Capture the cell that displays the provided text and extract its (X, Y) central coordinate. 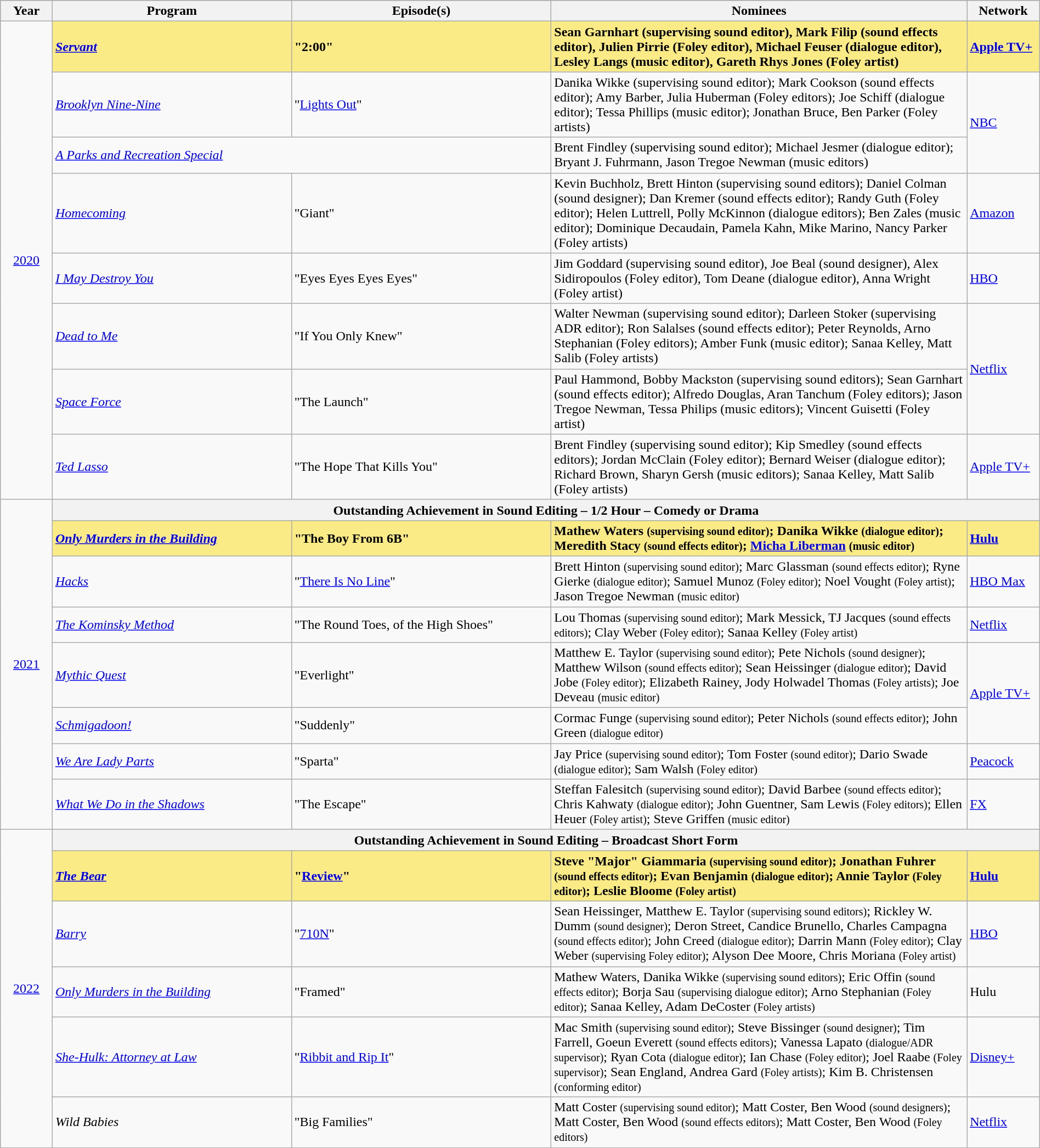
Episode(s) (421, 11)
Brent Findley (supervising sound editor); Michael Jesmer (dialogue editor); Bryant J. Fuhrmann, Jason Tregoe Newman (music editors) (759, 155)
"Giant" (421, 213)
"The Round Toes, of the High Shoes" (421, 624)
"Suddenly" (421, 725)
"There Is No Line" (421, 581)
HBO Max (1004, 581)
Hacks (172, 581)
Amazon (1004, 213)
Ted Lasso (172, 466)
Disney+ (1004, 1057)
Barry (172, 934)
"The Escape" (421, 804)
We Are Lady Parts (172, 762)
Brooklyn Nine-Nine (172, 104)
Servant (172, 47)
"If You Only Knew" (421, 336)
Year (26, 11)
Network (1004, 11)
Schmigadoon! (172, 725)
Wild Babies (172, 1122)
"Big Families" (421, 1122)
"Lights Out" (421, 104)
"Sparta" (421, 762)
Outstanding Achievement in Sound Editing – Broadcast Short Form (546, 840)
Nominees (759, 11)
2020 (26, 261)
Mythic Quest (172, 675)
Cormac Funge (supervising sound editor); Peter Nichols (sound effects editor); John Green (dialogue editor) (759, 725)
What We Do in the Shadows (172, 804)
Space Force (172, 402)
"Eyes Eyes Eyes Eyes" (421, 278)
Dead to Me (172, 336)
Homecoming (172, 213)
Outstanding Achievement in Sound Editing – 1/2 Hour – Comedy or Drama (546, 510)
A Parks and Recreation Special (302, 155)
"The Boy From 6B" (421, 538)
Program (172, 11)
Jay Price (supervising sound editor); Tom Foster (sound editor); Dario Swade (dialogue editor); Sam Walsh (Foley editor) (759, 762)
2021 (26, 665)
The Bear (172, 876)
"Framed" (421, 992)
The Kominsky Method (172, 624)
"710N" (421, 934)
"Review" (421, 876)
"2:00" (421, 47)
Lou Thomas (supervising sound editor); Mark Messick, TJ Jacques (sound effects editors); Clay Weber (Foley editor); Sanaa Kelley (Foley artist) (759, 624)
"The Launch" (421, 402)
"Ribbit and Rip It" (421, 1057)
"The Hope That Kills You" (421, 466)
Peacock (1004, 762)
She-Hulk: Attorney at Law (172, 1057)
FX (1004, 804)
I May Destroy You (172, 278)
NBC (1004, 122)
"Everlight" (421, 675)
Mathew Waters (supervising sound editor); Danika Wikke (dialogue editor); Meredith Stacy (sound effects editor); Micha Liberman (music editor) (759, 538)
2022 (26, 989)
